Detect which cell encompasses the target text, then output its [x, y] center coordinate. 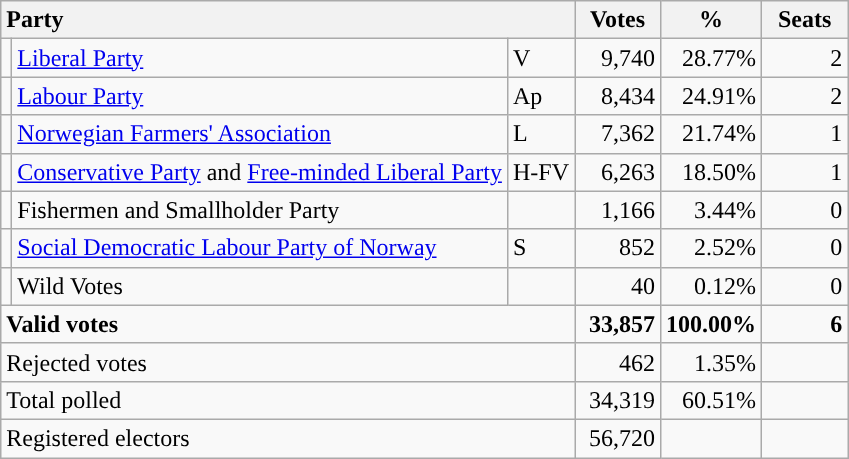
462 [617, 362]
7,362 [617, 134]
33,857 [617, 324]
852 [617, 248]
60.51% [712, 400]
Seats [805, 20]
21.74% [712, 134]
40 [617, 286]
Fishermen and Smallholder Party [260, 210]
Registered electors [288, 438]
24.91% [712, 96]
H-FV [540, 172]
0.12% [712, 286]
Norwegian Farmers' Association [260, 134]
6,263 [617, 172]
Liberal Party [260, 58]
Total polled [288, 400]
28.77% [712, 58]
8,434 [617, 96]
Ap [540, 96]
6 [805, 324]
56,720 [617, 438]
L [540, 134]
100.00% [712, 324]
34,319 [617, 400]
Valid votes [288, 324]
Wild Votes [260, 286]
Votes [617, 20]
% [712, 20]
Social Democratic Labour Party of Norway [260, 248]
1.35% [712, 362]
Conservative Party and Free-minded Liberal Party [260, 172]
2.52% [712, 248]
9,740 [617, 58]
S [540, 248]
1,166 [617, 210]
Rejected votes [288, 362]
V [540, 58]
Party [288, 20]
Labour Party [260, 96]
3.44% [712, 210]
18.50% [712, 172]
